Find where the given text appears and provide that cell's center as [x, y] coordinate. 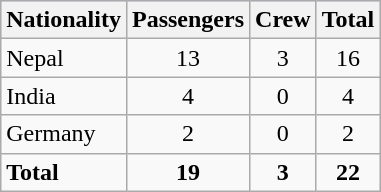
16 [348, 58]
Nationality [64, 20]
19 [188, 172]
Crew [284, 20]
Germany [64, 134]
Nepal [64, 58]
13 [188, 58]
Passengers [188, 20]
22 [348, 172]
India [64, 96]
